Return the [X, Y] coordinate for the center point of the cell that contains the specified text.  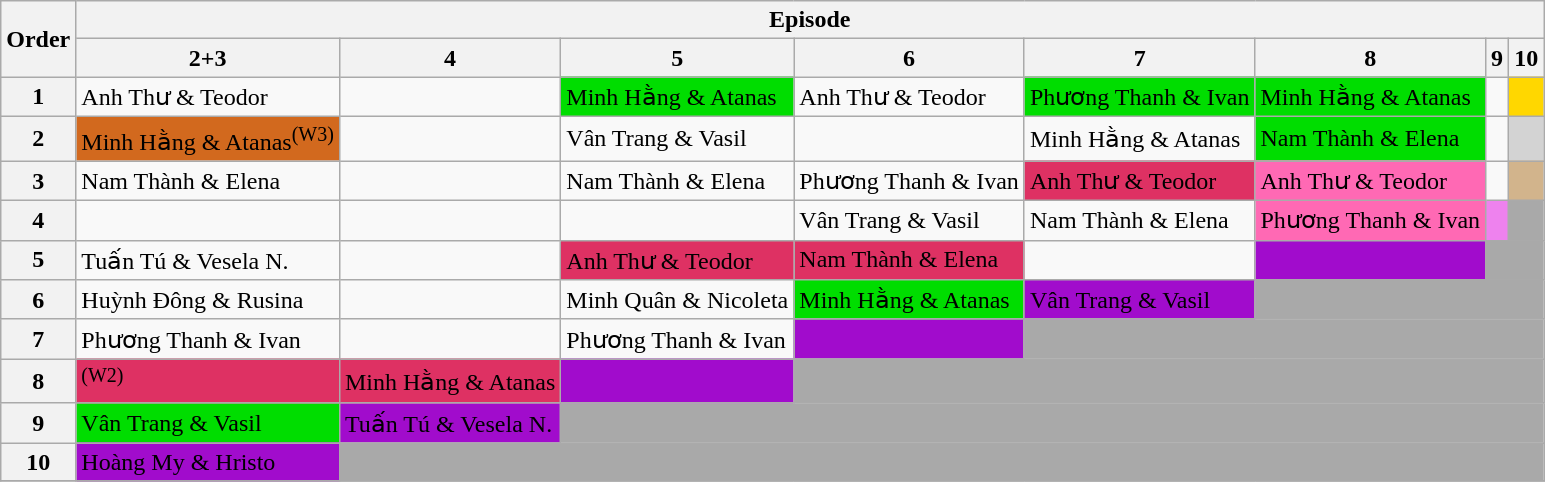
Huỳnh Đông & Rusina [208, 300]
1 [38, 97]
2+3 [208, 58]
(W2) [208, 382]
Episode [810, 20]
Minh Quân & Nicoleta [678, 300]
Order [38, 39]
Minh Hằng & Atanas(W3) [208, 138]
2 [38, 138]
Hoàng My & Hristo [208, 462]
3 [38, 181]
